Detect which cell encompasses the target text, then output its [X, Y] center coordinate. 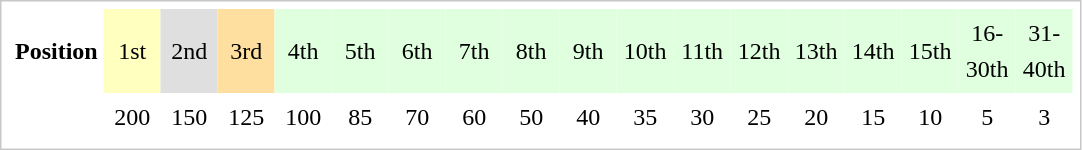
10th [646, 51]
4th [304, 51]
40 [588, 117]
9th [588, 51]
16-30th [988, 51]
70 [418, 117]
3rd [246, 51]
Position [56, 51]
10 [930, 117]
6th [418, 51]
25 [760, 117]
5th [360, 51]
8th [532, 51]
31-40th [1044, 51]
100 [304, 117]
15 [874, 117]
14th [874, 51]
125 [246, 117]
50 [532, 117]
35 [646, 117]
60 [474, 117]
2nd [190, 51]
11th [702, 51]
1st [132, 51]
200 [132, 117]
5 [988, 117]
3 [1044, 117]
7th [474, 51]
85 [360, 117]
12th [760, 51]
15th [930, 51]
20 [816, 117]
13th [816, 51]
30 [702, 117]
150 [190, 117]
